Find where the given text appears and provide that cell's center as (x, y) coordinate. 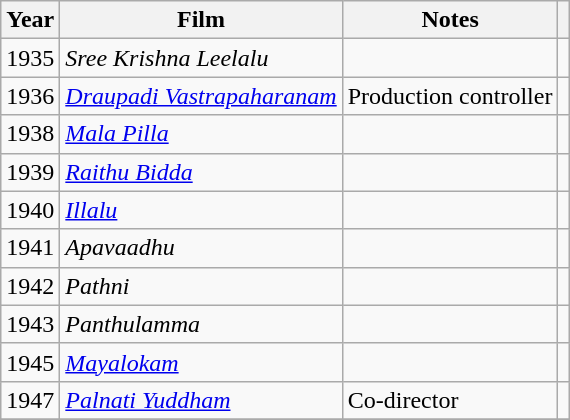
Notes (450, 20)
Co-director (450, 400)
Palnati Yuddham (201, 400)
Mayalokam (201, 362)
Production controller (450, 96)
1947 (30, 400)
1936 (30, 96)
Mala Pilla (201, 134)
1939 (30, 172)
1943 (30, 324)
Raithu Bidda (201, 172)
Film (201, 20)
1942 (30, 286)
1941 (30, 248)
1945 (30, 362)
1940 (30, 210)
Year (30, 20)
Pathni (201, 286)
1938 (30, 134)
Illalu (201, 210)
Apavaadhu (201, 248)
1935 (30, 58)
Panthulamma (201, 324)
Draupadi Vastrapaharanam (201, 96)
Sree Krishna Leelalu (201, 58)
